From the cell containing the given text, extract its center point as [x, y] coordinate. 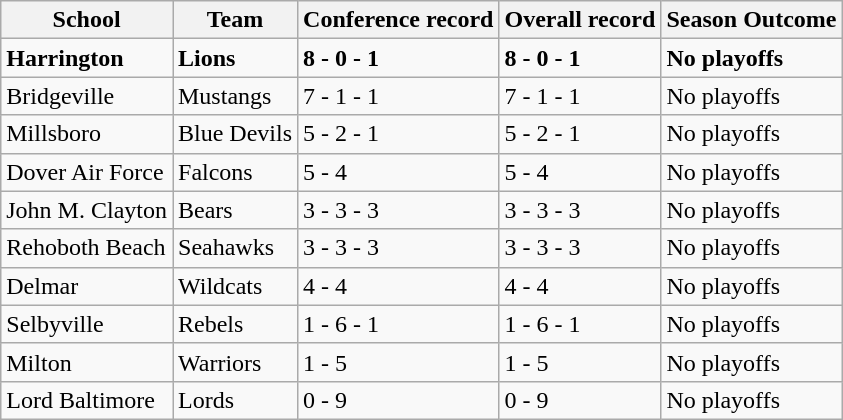
Harrington [87, 58]
Overall record [580, 20]
Warriors [234, 362]
Bears [234, 210]
Delmar [87, 286]
Seahawks [234, 248]
Lord Baltimore [87, 400]
Rebels [234, 324]
John M. Clayton [87, 210]
Selbyville [87, 324]
School [87, 20]
Bridgeville [87, 96]
Wildcats [234, 286]
Season Outcome [752, 20]
Milton [87, 362]
Mustangs [234, 96]
Dover Air Force [87, 172]
Falcons [234, 172]
Lords [234, 400]
Conference record [398, 20]
Blue Devils [234, 134]
Team [234, 20]
Rehoboth Beach [87, 248]
Lions [234, 58]
Millsboro [87, 134]
